Determine the (X, Y) coordinate at the center of the cell enclosing the given text.  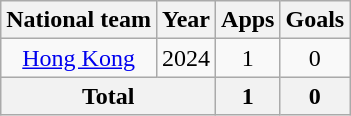
Apps (248, 20)
2024 (186, 58)
Hong Kong (79, 58)
Goals (315, 20)
Year (186, 20)
National team (79, 20)
Total (108, 96)
